Determine the (x, y) coordinate at the center of the cell enclosing the given text.  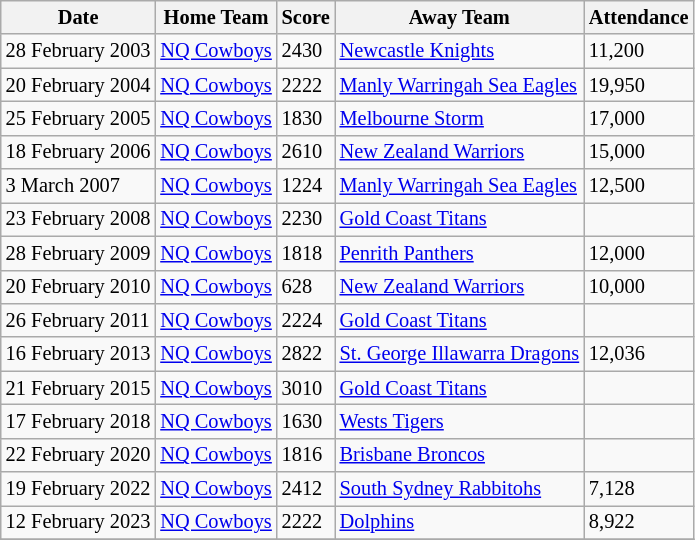
17,000 (638, 118)
Penrith Panthers (460, 253)
1630 (306, 421)
8,922 (638, 522)
2822 (306, 354)
1830 (306, 118)
22 February 2020 (78, 455)
12,500 (638, 186)
Dolphins (460, 522)
2230 (306, 219)
Brisbane Broncos (460, 455)
17 February 2018 (78, 421)
3010 (306, 388)
South Sydney Rabbitohs (460, 489)
2224 (306, 320)
20 February 2004 (78, 85)
18 February 2006 (78, 152)
16 February 2013 (78, 354)
Away Team (460, 17)
Melbourne Storm (460, 118)
1224 (306, 186)
Date (78, 17)
St. George Illawarra Dragons (460, 354)
1818 (306, 253)
12,036 (638, 354)
3 March 2007 (78, 186)
12,000 (638, 253)
28 February 2009 (78, 253)
7,128 (638, 489)
25 February 2005 (78, 118)
19 February 2022 (78, 489)
28 February 2003 (78, 51)
Home Team (216, 17)
20 February 2010 (78, 287)
Score (306, 17)
2610 (306, 152)
10,000 (638, 287)
23 February 2008 (78, 219)
11,200 (638, 51)
Wests Tigers (460, 421)
1816 (306, 455)
21 February 2015 (78, 388)
26 February 2011 (78, 320)
628 (306, 287)
15,000 (638, 152)
Newcastle Knights (460, 51)
2412 (306, 489)
19,950 (638, 85)
2430 (306, 51)
Attendance (638, 17)
12 February 2023 (78, 522)
